Provide the (x, y) coordinate of the cell's center where the given text is located.  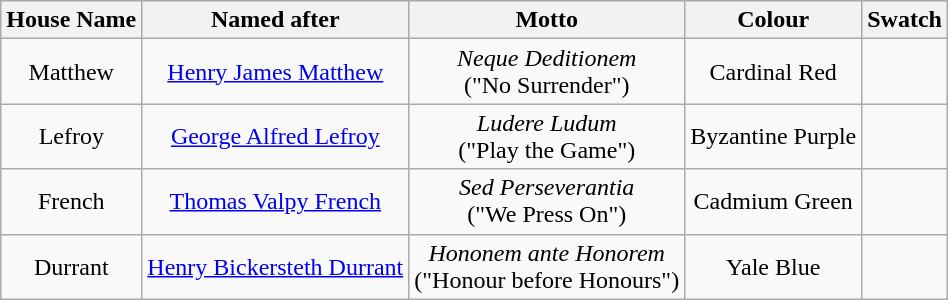
George Alfred Lefroy (276, 136)
Lefroy (72, 136)
Hononem ante Honorem("Honour before Honours") (547, 266)
House Name (72, 20)
Named after (276, 20)
Neque Deditionem("No Surrender") (547, 72)
Cardinal Red (774, 72)
Matthew (72, 72)
Thomas Valpy French (276, 202)
Colour (774, 20)
Byzantine Purple (774, 136)
Swatch (905, 20)
Henry James Matthew (276, 72)
Cadmium Green (774, 202)
Henry Bickersteth Durrant (276, 266)
French (72, 202)
Sed Perseverantia("We Press On") (547, 202)
Ludere Ludum("Play the Game") (547, 136)
Yale Blue (774, 266)
Durrant (72, 266)
Motto (547, 20)
